Return the (X, Y) coordinate for the center point of the cell that contains the specified text.  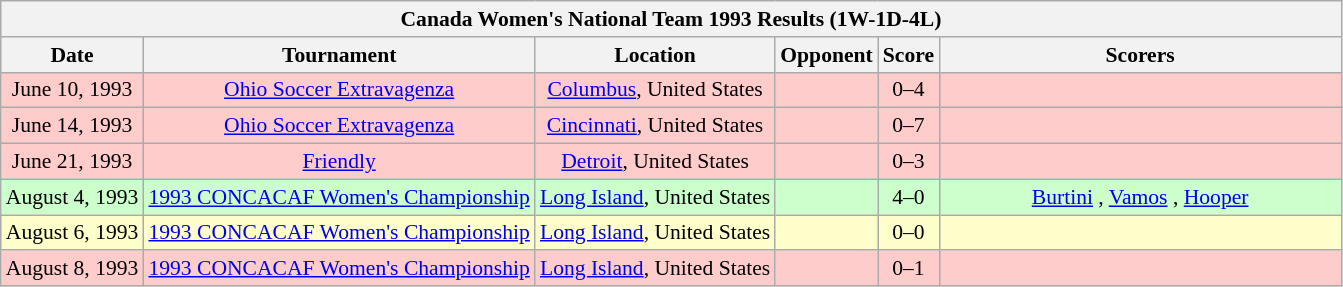
0–3 (908, 162)
Scorers (1140, 55)
0–7 (908, 126)
Canada Women's National Team 1993 Results (1W-1D-4L) (671, 19)
Cincinnati, United States (655, 126)
Detroit, United States (655, 162)
0–4 (908, 90)
Date (72, 55)
August 6, 1993 (72, 233)
Burtini , Vamos , Hooper (1140, 197)
Opponent (826, 55)
Friendly (338, 162)
Tournament (338, 55)
4–0 (908, 197)
Columbus, United States (655, 90)
0–0 (908, 233)
June 10, 1993 (72, 90)
August 4, 1993 (72, 197)
June 21, 1993 (72, 162)
0–1 (908, 269)
August 8, 1993 (72, 269)
Score (908, 55)
June 14, 1993 (72, 126)
Location (655, 55)
